Identify which cell holds the provided text, then report its [X, Y] central coordinate. 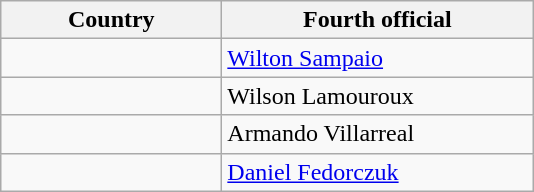
Daniel Fedorczuk [378, 172]
Fourth official [378, 20]
Country [112, 20]
Wilton Sampaio [378, 58]
Wilson Lamouroux [378, 96]
Armando Villarreal [378, 134]
